Detect which cell encompasses the target text, then output its [X, Y] center coordinate. 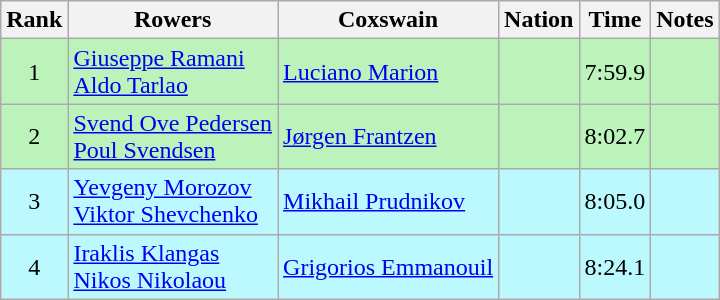
Svend Ove PedersenPoul Svendsen [173, 136]
8:24.1 [615, 266]
3 [34, 202]
Yevgeny MorozovViktor Shevchenko [173, 202]
Iraklis KlangasNikos Nikolaou [173, 266]
Giuseppe RamaniAldo Tarlao [173, 72]
Time [615, 20]
Rowers [173, 20]
7:59.9 [615, 72]
1 [34, 72]
2 [34, 136]
Notes [685, 20]
8:02.7 [615, 136]
8:05.0 [615, 202]
Nation [539, 20]
Luciano Marion [388, 72]
4 [34, 266]
Grigorios Emmanouil [388, 266]
Jørgen Frantzen [388, 136]
Coxswain [388, 20]
Rank [34, 20]
Mikhail Prudnikov [388, 202]
